Output the [X, Y] coordinate of the center of the cell containing the given text.  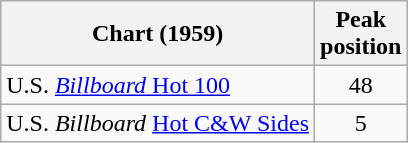
Chart (1959) [158, 34]
U.S. Billboard Hot 100 [158, 85]
Peakposition [361, 34]
5 [361, 123]
48 [361, 85]
U.S. Billboard Hot C&W Sides [158, 123]
